Extract the (x, y) coordinate from the center of the cell holding the provided text.  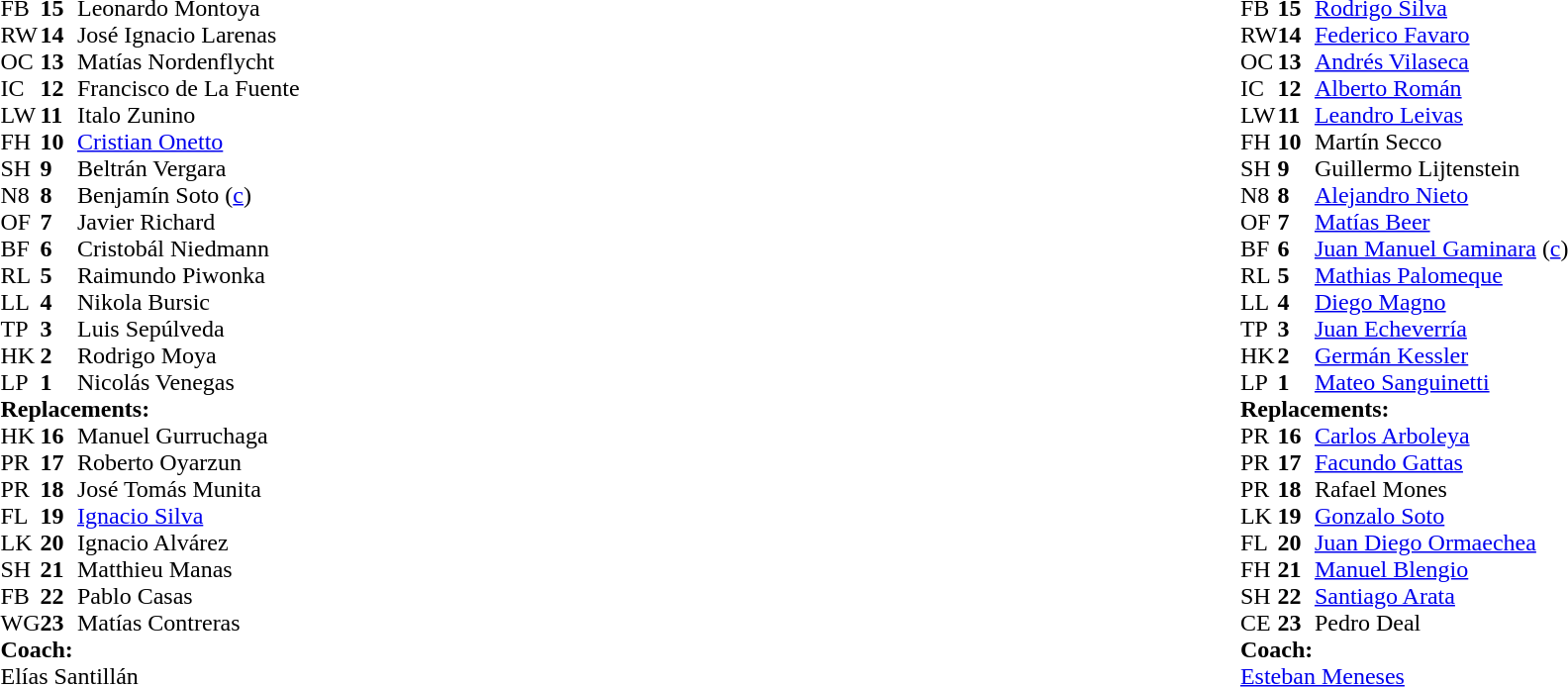
Benjamín Soto (c) (188, 196)
Cristobál Niedmann (188, 249)
Italo Zunino (188, 115)
Ignacio Silva (188, 517)
Cristian Onetto (188, 143)
Beltrán Vergara (188, 168)
Matías Nordenflycht (188, 61)
Raimundo Piwonka (188, 275)
Javier Richard (188, 222)
Rodrigo Moya (188, 356)
Pablo Casas (188, 596)
Nicolás Venegas (188, 382)
Matthieu Manas (188, 570)
Matías Contreras (188, 624)
Manuel Gurruchaga (188, 436)
Francisco de La Fuente (188, 89)
Luis Sepúlveda (188, 329)
José Ignacio Larenas (188, 36)
Replacements: (149, 410)
Nikola Bursic (188, 303)
Ignacio Alvárez (188, 542)
Roberto Oyarzun (188, 463)
Coach: (149, 649)
CE (1259, 624)
José Tomás Munita (188, 489)
WG (20, 624)
FB (20, 596)
